Return [X, Y] of the center of cell containing provided text 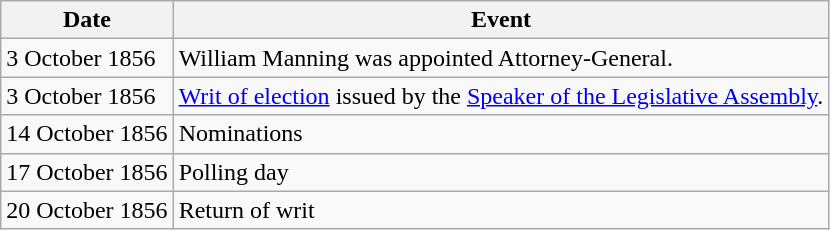
Date [87, 20]
14 October 1856 [87, 134]
Event [501, 20]
20 October 1856 [87, 210]
Polling day [501, 172]
17 October 1856 [87, 172]
Writ of election issued by the Speaker of the Legislative Assembly. [501, 96]
Return of writ [501, 210]
William Manning was appointed Attorney-General. [501, 58]
Nominations [501, 134]
